Return (X, Y) of the center of cell containing provided text 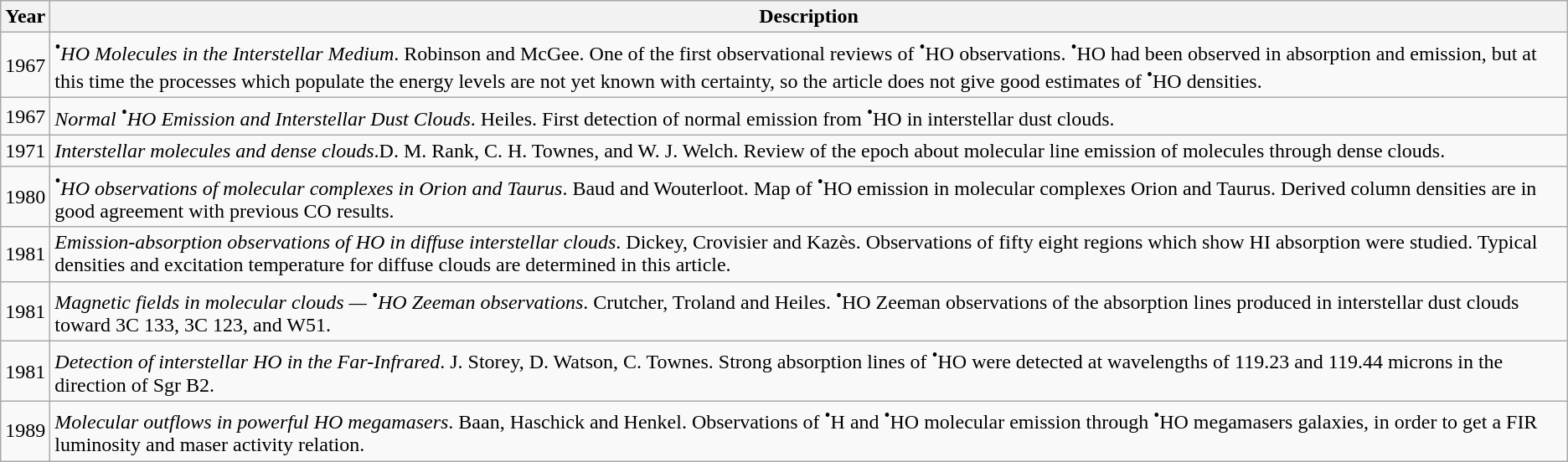
Year (25, 17)
1980 (25, 197)
1989 (25, 431)
1971 (25, 151)
Normal •HO Emission and Interstellar Dust Clouds. Heiles. First detection of normal emission from •HO in interstellar dust clouds. (809, 117)
Description (809, 17)
